From the cell containing the given text, extract its center point as [X, Y] coordinate. 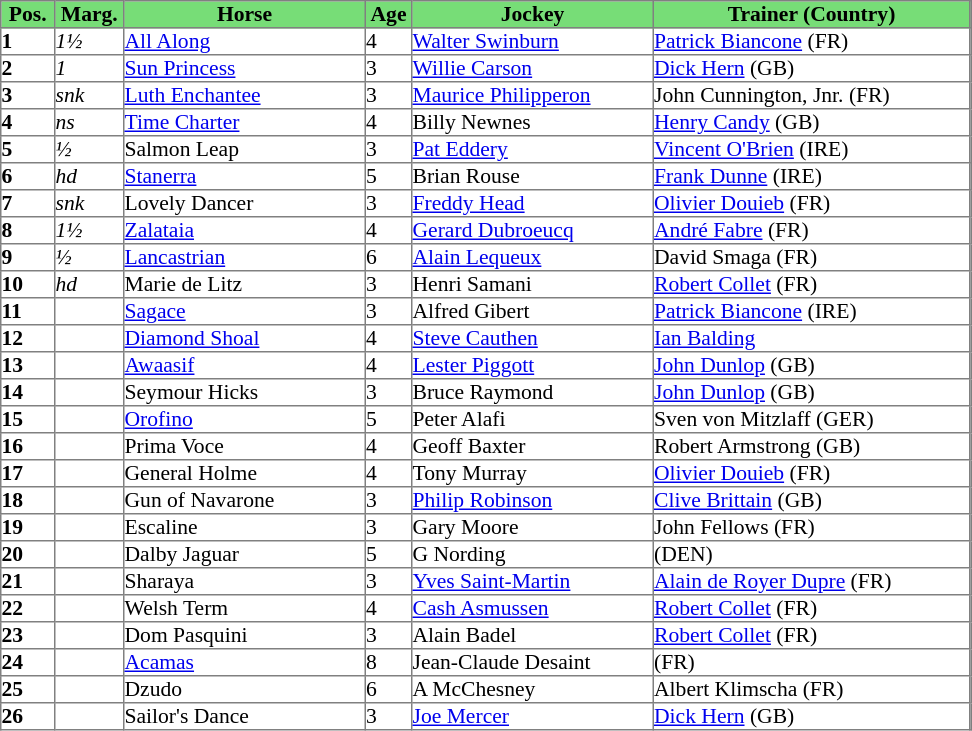
Alain de Royer Dupre (FR) [811, 582]
Alain Lequeux [533, 258]
17 [28, 474]
André Fabre (FR) [811, 230]
Albert Klimscha (FR) [811, 690]
Freddy Head [533, 204]
13 [28, 366]
Trainer (Country) [811, 14]
22 [28, 608]
Pos. [28, 14]
18 [28, 500]
David Smaga (FR) [811, 258]
Horse [245, 14]
2 [28, 68]
Escaline [245, 528]
G Nording [533, 554]
Henri Samani [533, 284]
Alfred Gibert [533, 312]
26 [28, 716]
Seymour Hicks [245, 392]
Acamas [245, 662]
Lancastrian [245, 258]
General Holme [245, 474]
Orofino [245, 420]
Age [388, 14]
24 [28, 662]
Prima Voce [245, 446]
Joe Mercer [533, 716]
Peter Alafi [533, 420]
John Cunnington, Jnr. (FR) [811, 96]
Lovely Dancer [245, 204]
Gerard Dubroeucq [533, 230]
Luth Enchantee [245, 96]
25 [28, 690]
Pat Eddery [533, 150]
16 [28, 446]
Welsh Term [245, 608]
11 [28, 312]
Ian Balding [811, 338]
Lester Piggott [533, 366]
Zalataia [245, 230]
Sven von Mitzlaff (GER) [811, 420]
Tony Murray [533, 474]
Cash Asmussen [533, 608]
(DEN) [811, 554]
Marie de Litz [245, 284]
Robert Armstrong (GB) [811, 446]
Patrick Biancone (FR) [811, 42]
Bruce Raymond [533, 392]
Marg. [90, 14]
9 [28, 258]
Sagace [245, 312]
10 [28, 284]
Willie Carson [533, 68]
7 [28, 204]
Philip Robinson [533, 500]
Steve Cauthen [533, 338]
20 [28, 554]
Jean-Claude Desaint [533, 662]
Sailor's Dance [245, 716]
Dzudo [245, 690]
12 [28, 338]
Gary Moore [533, 528]
Jockey [533, 14]
Dalby Jaguar [245, 554]
Billy Newnes [533, 122]
Geoff Baxter [533, 446]
Salmon Leap [245, 150]
Time Charter [245, 122]
All Along [245, 42]
Alain Badel [533, 636]
Patrick Biancone (IRE) [811, 312]
A McChesney [533, 690]
15 [28, 420]
Diamond Shoal [245, 338]
Clive Brittain (GB) [811, 500]
(FR) [811, 662]
Brian Rouse [533, 176]
Maurice Philipperon [533, 96]
ns [90, 122]
19 [28, 528]
Stanerra [245, 176]
23 [28, 636]
Walter Swinburn [533, 42]
John Fellows (FR) [811, 528]
Dom Pasquini [245, 636]
21 [28, 582]
Frank Dunne (IRE) [811, 176]
Sharaya [245, 582]
Gun of Navarone [245, 500]
14 [28, 392]
Vincent O'Brien (IRE) [811, 150]
Awaasif [245, 366]
Yves Saint-Martin [533, 582]
Henry Candy (GB) [811, 122]
Sun Princess [245, 68]
